Return the (X, Y) coordinate for the center point of the cell that contains the specified text.  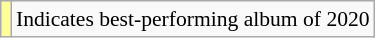
Indicates best-performing album of 2020 (193, 19)
